Identify which cell holds the provided text, then report its [X, Y] central coordinate. 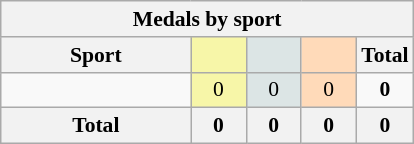
Sport [96, 55]
Medals by sport [208, 19]
